Capture the cell that displays the provided text and extract its [x, y] central coordinate. 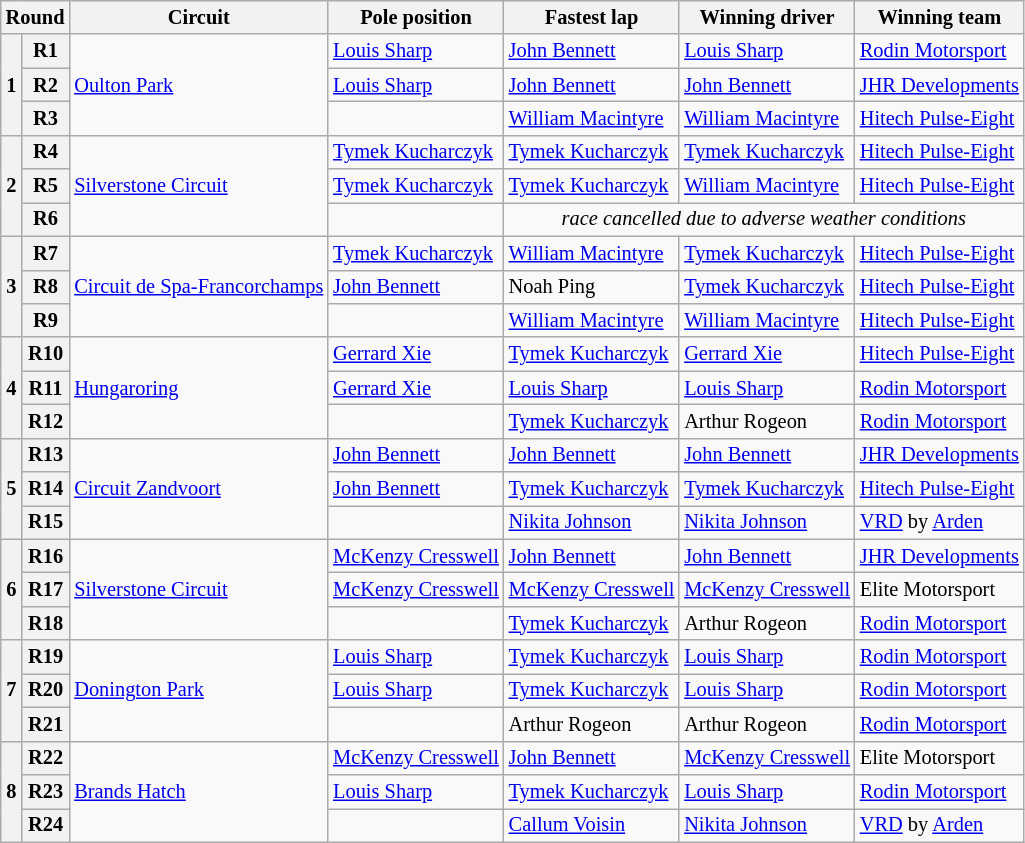
Donington Park [198, 690]
Circuit [198, 17]
R1 [46, 51]
Noah Ping [592, 287]
Hungaroring [198, 388]
Winning team [940, 17]
6 [12, 590]
R3 [46, 118]
R9 [46, 320]
R24 [46, 825]
R12 [46, 421]
Brands Hatch [198, 792]
R22 [46, 758]
R4 [46, 152]
Pole position [416, 17]
8 [12, 792]
race cancelled due to adverse weather conditions [764, 219]
R13 [46, 455]
R10 [46, 354]
4 [12, 388]
R16 [46, 556]
Fastest lap [592, 17]
R6 [46, 219]
7 [12, 690]
R17 [46, 589]
R15 [46, 522]
Circuit de Spa-Francorchamps [198, 286]
R18 [46, 623]
R2 [46, 85]
R21 [46, 724]
Callum Voisin [592, 825]
Round [36, 17]
3 [12, 286]
R7 [46, 253]
R11 [46, 388]
R19 [46, 657]
R5 [46, 186]
R23 [46, 791]
Oulton Park [198, 84]
R8 [46, 287]
2 [12, 186]
1 [12, 84]
Circuit Zandvoort [198, 488]
Winning driver [767, 17]
R20 [46, 690]
R14 [46, 489]
5 [12, 488]
